Provide the (x, y) coordinate of the cell's center where the given text is located.  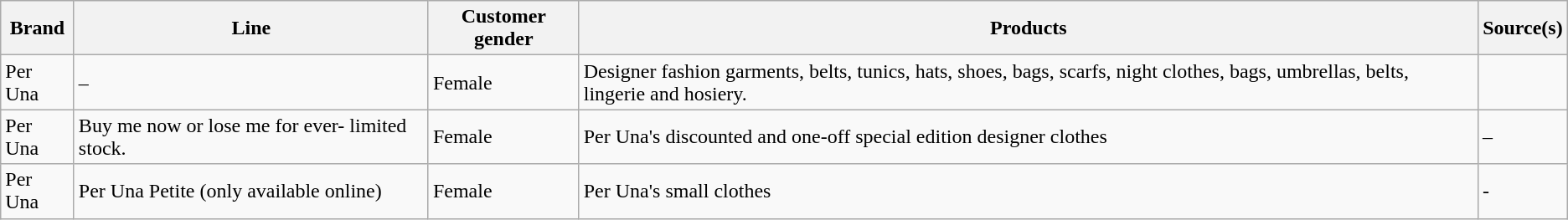
- (1523, 191)
Brand (38, 28)
Source(s) (1523, 28)
Products (1029, 28)
Designer fashion garments, belts, tunics, hats, shoes, bags, scarfs, night clothes, bags, umbrellas, belts, lingerie and hosiery. (1029, 82)
Per Una's discounted and one-off special edition designer clothes (1029, 137)
Customer gender (503, 28)
Per Una Petite (only available online) (251, 191)
Line (251, 28)
Per Una's small clothes (1029, 191)
Buy me now or lose me for ever- limited stock. (251, 137)
